Extract the (X, Y) coordinate from the center of the cell holding the provided text.  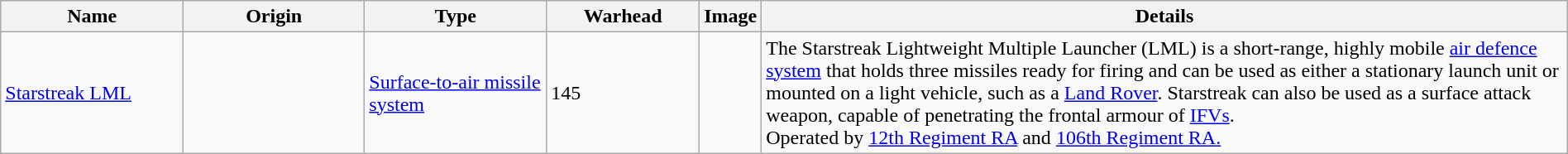
Name (93, 17)
Type (456, 17)
Origin (275, 17)
Starstreak LML (93, 93)
Image (731, 17)
Details (1164, 17)
145 (624, 93)
Warhead (624, 17)
Surface-to-air missile system (456, 93)
